For the text-containing cell, return its midpoint in [x, y] coordinate format. 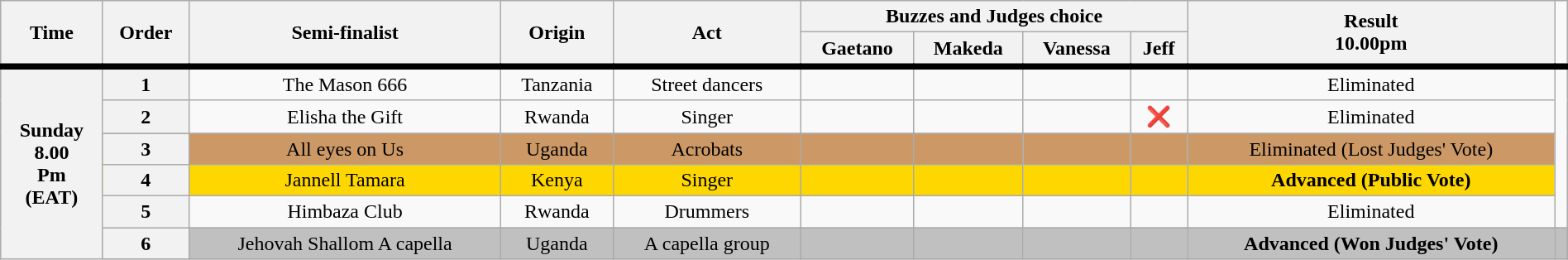
Street dancers [706, 83]
Semi-finalist [346, 33]
Origin [557, 33]
Act [706, 33]
3 [146, 148]
Advanced (Public Vote) [1371, 181]
Advanced (Won Judges' Vote) [1371, 243]
5 [146, 212]
Jehovah Shallom A capella [346, 243]
6 [146, 243]
Eliminated (Lost Judges' Vote) [1371, 148]
Tanzania [557, 83]
Sunday8.00Pm(EAT) [51, 162]
Drummers [706, 212]
Jannell Tamara [346, 181]
Jeff [1159, 50]
❌ [1159, 117]
Vanessa [1077, 50]
All eyes on Us [346, 148]
Buzzes and Judges choice [994, 17]
Makeda [968, 50]
Gaetano [857, 50]
Himbaza Club [346, 212]
Acrobats [706, 148]
Kenya [557, 181]
The Mason 666 [346, 83]
4 [146, 181]
A capella group [706, 243]
2 [146, 117]
Order [146, 33]
Elisha the Gift [346, 117]
Result10.00pm [1371, 33]
1 [146, 83]
Time [51, 33]
